Pinpoint the cell where the given text exists, returning its (x, y) midpoint coordinate. 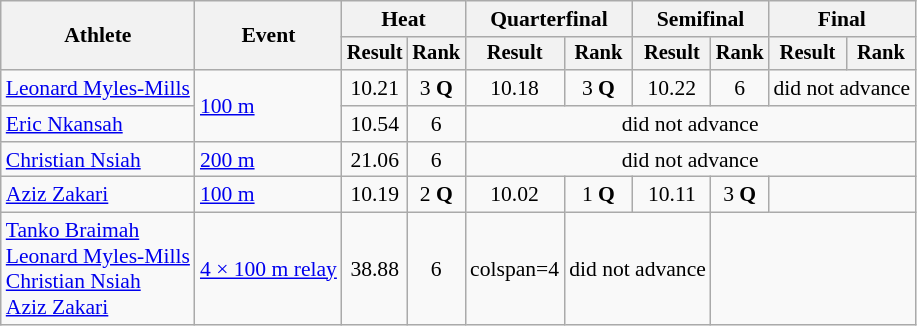
2 Q (436, 195)
Leonard Myles-Mills (98, 88)
Event (268, 36)
38.88 (375, 269)
Christian Nsiah (98, 160)
10.19 (375, 195)
10.22 (672, 88)
Heat (404, 19)
10.11 (672, 195)
Athlete (98, 36)
Aziz Zakari (98, 195)
10.02 (514, 195)
Eric Nkansah (98, 124)
Semifinal (701, 19)
10.18 (514, 88)
4 × 100 m relay (268, 269)
Quarterfinal (549, 19)
Tanko BraimahLeonard Myles-MillsChristian NsiahAziz Zakari (98, 269)
Final (842, 19)
200 m (268, 160)
10.21 (375, 88)
10.54 (375, 124)
colspan=4 (514, 269)
1 Q (598, 195)
21.06 (375, 160)
